Detect which cell encompasses the target text, then output its (x, y) center coordinate. 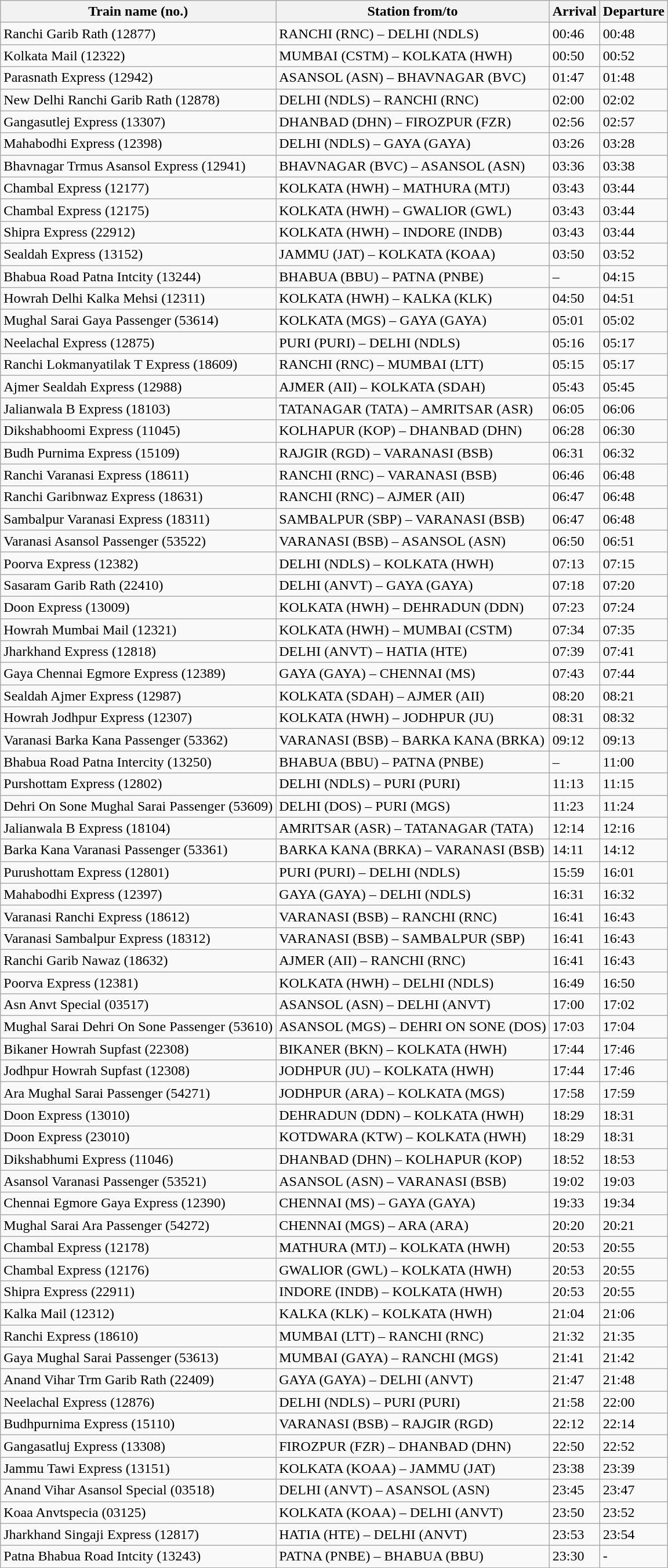
JAMMU (JAT) – KOLKATA (KOAA) (413, 254)
22:52 (633, 1446)
Mughal Sarai Dehri On Sone Passenger (53610) (138, 1027)
02:56 (574, 122)
Dehri On Sone Mughal Sarai Passenger (53609) (138, 806)
Budh Purnima Express (15109) (138, 453)
16:32 (633, 894)
01:48 (633, 78)
Jodhpur Howrah Supfast (12308) (138, 1071)
SAMBALPUR (SBP) – VARANASI (BSB) (413, 519)
19:02 (574, 1181)
17:04 (633, 1027)
07:23 (574, 607)
Barka Kana Varanasi Passenger (53361) (138, 850)
07:35 (633, 629)
GWALIOR (GWL) – KOLKATA (HWH) (413, 1269)
Varanasi Barka Kana Passenger (53362) (138, 740)
Varanasi Ranchi Express (18612) (138, 916)
FIROZPUR (FZR) – DHANBAD (DHN) (413, 1446)
Doon Express (23010) (138, 1137)
Sealdah Express (13152) (138, 254)
Varanasi Asansol Passenger (53522) (138, 541)
21:48 (633, 1380)
06:28 (574, 431)
MATHURA (MTJ) – KOLKATA (HWH) (413, 1247)
06:30 (633, 431)
12:14 (574, 828)
KOLHAPUR (KOP) – DHANBAD (DHN) (413, 431)
Purshottam Express (12802) (138, 784)
KOLKATA (HWH) – MATHURA (MTJ) (413, 188)
Doon Express (13009) (138, 607)
20:21 (633, 1225)
AJMER (AII) – RANCHI (RNC) (413, 960)
Chambal Express (12175) (138, 210)
00:50 (574, 56)
20:20 (574, 1225)
ASANSOL (ASN) – DELHI (ANVT) (413, 1005)
New Delhi Ranchi Garib Rath (12878) (138, 100)
05:45 (633, 387)
23:47 (633, 1490)
07:39 (574, 652)
Arrival (574, 12)
06:51 (633, 541)
Bhabua Road Patna Intcity (13244) (138, 277)
Asansol Varanasi Passenger (53521) (138, 1181)
CHENNAI (MS) – GAYA (GAYA) (413, 1203)
17:00 (574, 1005)
07:15 (633, 563)
HATIA (HTE) – DELHI (ANVT) (413, 1534)
VARANASI (BSB) – SAMBALPUR (SBP) (413, 938)
Jalianwala B Express (18103) (138, 409)
22:12 (574, 1424)
PATNA (PNBE) – BHABUA (BBU) (413, 1556)
16:50 (633, 983)
Doon Express (13010) (138, 1115)
AMRITSAR (ASR) – TATANAGAR (TATA) (413, 828)
Budhpurnima Express (15110) (138, 1424)
05:02 (633, 321)
17:03 (574, 1027)
17:58 (574, 1093)
DHANBAD (DHN) – KOLHAPUR (KOP) (413, 1159)
KOLKATA (HWH) – MUMBAI (CSTM) (413, 629)
03:36 (574, 166)
Bikaner Howrah Supfast (22308) (138, 1049)
08:21 (633, 696)
06:05 (574, 409)
GAYA (GAYA) – DELHI (ANVT) (413, 1380)
Ranchi Garibnwaz Express (18631) (138, 497)
05:01 (574, 321)
KOLKATA (KOAA) – JAMMU (JAT) (413, 1468)
Sambalpur Varanasi Express (18311) (138, 519)
09:12 (574, 740)
GAYA (GAYA) – CHENNAI (MS) (413, 674)
DELHI (NDLS) – RANCHI (RNC) (413, 100)
03:50 (574, 254)
06:31 (574, 453)
18:53 (633, 1159)
15:59 (574, 872)
Mahabodhi Express (12397) (138, 894)
Poorva Express (12382) (138, 563)
03:52 (633, 254)
AJMER (AII) – KOLKATA (SDAH) (413, 387)
23:50 (574, 1512)
Train name (no.) (138, 12)
09:13 (633, 740)
CHENNAI (MGS) – ARA (ARA) (413, 1225)
Howrah Delhi Kalka Mehsi (12311) (138, 299)
ASANSOL (ASN) – BHAVNAGAR (BVC) (413, 78)
VARANASI (BSB) – RAJGIR (RGD) (413, 1424)
11:23 (574, 806)
18:52 (574, 1159)
VARANASI (BSB) – ASANSOL (ASN) (413, 541)
Jalianwala B Express (18104) (138, 828)
VARANASI (BSB) – RANCHI (RNC) (413, 916)
21:32 (574, 1335)
Shipra Express (22912) (138, 232)
Bhabua Road Patna Intercity (13250) (138, 762)
03:26 (574, 144)
07:34 (574, 629)
11:13 (574, 784)
Kalka Mail (12312) (138, 1313)
08:31 (574, 718)
Mughal Sarai Gaya Passenger (53614) (138, 321)
DELHI (DOS) – PURI (MGS) (413, 806)
BIKANER (BKN) – KOLKATA (HWH) (413, 1049)
19:33 (574, 1203)
05:43 (574, 387)
04:15 (633, 277)
03:38 (633, 166)
23:30 (574, 1556)
Neelachal Express (12875) (138, 343)
11:00 (633, 762)
KOLKATA (HWH) – DEHRADUN (DDN) (413, 607)
KOLKATA (HWH) – INDORE (INDB) (413, 232)
KOLKATA (MGS) – GAYA (GAYA) (413, 321)
17:02 (633, 1005)
DELHI (NDLS) – GAYA (GAYA) (413, 144)
07:43 (574, 674)
16:49 (574, 983)
Patna Bhabua Road Intcity (13243) (138, 1556)
07:24 (633, 607)
Howrah Mumbai Mail (12321) (138, 629)
Dikshabhoomi Express (11045) (138, 431)
04:50 (574, 299)
21:41 (574, 1358)
07:18 (574, 585)
DELHI (ANVT) – GAYA (GAYA) (413, 585)
07:20 (633, 585)
VARANASI (BSB) – BARKA KANA (BRKA) (413, 740)
21:06 (633, 1313)
Chennai Egmore Gaya Express (12390) (138, 1203)
23:45 (574, 1490)
BARKA KANA (BRKA) – VARANASI (BSB) (413, 850)
Ranchi Lokmanyatilak T Express (18609) (138, 365)
23:53 (574, 1534)
Anand Vihar Asansol Special (03518) (138, 1490)
17:59 (633, 1093)
02:02 (633, 100)
02:00 (574, 100)
Jammu Tawi Express (13151) (138, 1468)
05:16 (574, 343)
MUMBAI (LTT) – RANCHI (RNC) (413, 1335)
RANCHI (RNC) – MUMBAI (LTT) (413, 365)
Asn Anvt Special (03517) (138, 1005)
KOTDWARA (KTW) – KOLKATA (HWH) (413, 1137)
Anand Vihar Trm Garib Rath (22409) (138, 1380)
Jharkhand Express (12818) (138, 652)
07:44 (633, 674)
06:06 (633, 409)
Gangasutlej Express (13307) (138, 122)
06:46 (574, 475)
TATANAGAR (TATA) – AMRITSAR (ASR) (413, 409)
Ranchi Garib Nawaz (18632) (138, 960)
03:28 (633, 144)
Gaya Chennai Egmore Express (12389) (138, 674)
Ranchi Express (18610) (138, 1335)
ASANSOL (MGS) – DEHRI ON SONE (DOS) (413, 1027)
08:32 (633, 718)
Neelachal Express (12876) (138, 1402)
GAYA (GAYA) – DELHI (NDLS) (413, 894)
16:01 (633, 872)
Jharkhand Singaji Express (12817) (138, 1534)
11:24 (633, 806)
Bhavnagar Trmus Asansol Express (12941) (138, 166)
Mahabodhi Express (12398) (138, 144)
DEHRADUN (DDN) – KOLKATA (HWH) (413, 1115)
02:57 (633, 122)
23:38 (574, 1468)
- (633, 1556)
00:52 (633, 56)
KOLKATA (SDAH) – AJMER (AII) (413, 696)
23:54 (633, 1534)
Ranchi Varanasi Express (18611) (138, 475)
KOLKATA (HWH) – GWALIOR (GWL) (413, 210)
Parasnath Express (12942) (138, 78)
22:00 (633, 1402)
21:42 (633, 1358)
Dikshabhumi Express (11046) (138, 1159)
06:32 (633, 453)
Howrah Jodhpur Express (12307) (138, 718)
Poorva Express (12381) (138, 983)
11:15 (633, 784)
08:20 (574, 696)
INDORE (INDB) – KOLKATA (HWH) (413, 1291)
21:04 (574, 1313)
Station from/to (413, 12)
DELHI (NDLS) – KOLKATA (HWH) (413, 563)
01:47 (574, 78)
MUMBAI (CSTM) – KOLKATA (HWH) (413, 56)
ASANSOL (ASN) – VARANASI (BSB) (413, 1181)
Kolkata Mail (12322) (138, 56)
Departure (633, 12)
Mughal Sarai Ara Passenger (54272) (138, 1225)
Ranchi Garib Rath (12877) (138, 34)
DELHI (ANVT) – ASANSOL (ASN) (413, 1490)
14:12 (633, 850)
19:03 (633, 1181)
Varanasi Sambalpur Express (18312) (138, 938)
14:11 (574, 850)
Gaya Mughal Sarai Passenger (53613) (138, 1358)
RAJGIR (RGD) – VARANASI (BSB) (413, 453)
22:14 (633, 1424)
DELHI (ANVT) – HATIA (HTE) (413, 652)
16:31 (574, 894)
Chambal Express (12178) (138, 1247)
21:58 (574, 1402)
00:48 (633, 34)
22:50 (574, 1446)
BHAVNAGAR (BVC) – ASANSOL (ASN) (413, 166)
07:41 (633, 652)
Shipra Express (22911) (138, 1291)
JODHPUR (ARA) – KOLKATA (MGS) (413, 1093)
23:52 (633, 1512)
Chambal Express (12177) (138, 188)
KALKA (KLK) – KOLKATA (HWH) (413, 1313)
KOLKATA (KOAA) – DELHI (ANVT) (413, 1512)
Sealdah Ajmer Express (12987) (138, 696)
Sasaram Garib Rath (22410) (138, 585)
JODHPUR (JU) – KOLKATA (HWH) (413, 1071)
DHANBAD (DHN) – FIROZPUR (FZR) (413, 122)
00:46 (574, 34)
Ajmer Sealdah Express (12988) (138, 387)
04:51 (633, 299)
KOLKATA (HWH) – KALKA (KLK) (413, 299)
Ara Mughal Sarai Passenger (54271) (138, 1093)
12:16 (633, 828)
Gangasatluj Express (13308) (138, 1446)
19:34 (633, 1203)
23:39 (633, 1468)
Chambal Express (12176) (138, 1269)
RANCHI (RNC) – DELHI (NDLS) (413, 34)
21:35 (633, 1335)
05:15 (574, 365)
Purushottam Express (12801) (138, 872)
KOLKATA (HWH) – DELHI (NDLS) (413, 983)
21:47 (574, 1380)
07:13 (574, 563)
06:50 (574, 541)
RANCHI (RNC) – AJMER (AII) (413, 497)
RANCHI (RNC) – VARANASI (BSB) (413, 475)
Koaa Anvtspecia (03125) (138, 1512)
KOLKATA (HWH) – JODHPUR (JU) (413, 718)
MUMBAI (GAYA) – RANCHI (MGS) (413, 1358)
